Determine the [X, Y] coordinate at the center of the cell enclosing the given text.  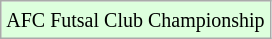
AFC Futsal Club Championship [136, 20]
